Output the (X, Y) coordinate of the center of the cell containing the given text.  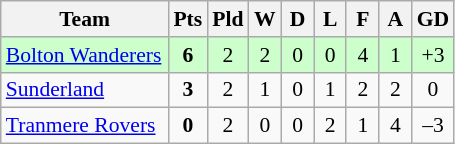
A (396, 19)
Sunderland (85, 90)
3 (188, 90)
Pld (228, 19)
Team (85, 19)
GD (434, 19)
D (298, 19)
Bolton Wanderers (85, 55)
+3 (434, 55)
W (266, 19)
F (362, 19)
6 (188, 55)
L (330, 19)
Tranmere Rovers (85, 126)
Pts (188, 19)
–3 (434, 126)
